Search for the cell housing the specified text and yield its [X, Y] center coordinate. 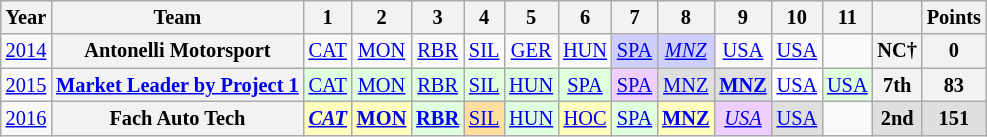
2016 [26, 118]
2014 [26, 51]
Year [26, 17]
Team [177, 17]
HOC [585, 118]
Points [954, 17]
11 [847, 17]
6 [585, 17]
5 [531, 17]
7 [634, 17]
2015 [26, 85]
2nd [898, 118]
1 [328, 17]
10 [797, 17]
Fach Auto Tech [177, 118]
4 [484, 17]
2 [382, 17]
NC† [898, 51]
3 [438, 17]
Market Leader by Project 1 [177, 85]
83 [954, 85]
GER [531, 51]
0 [954, 51]
7th [898, 85]
8 [686, 17]
151 [954, 118]
9 [742, 17]
Antonelli Motorsport [177, 51]
